Scan for the cell matching the given text and deliver its (X, Y) coordinate at center. 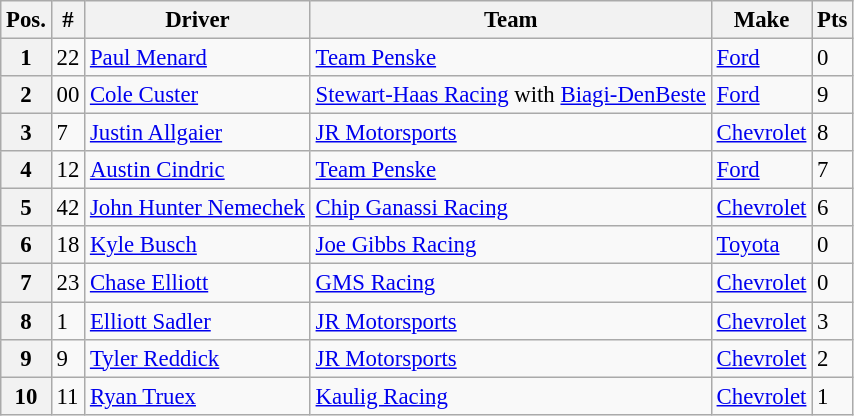
42 (68, 208)
Driver (198, 20)
Austin Cindric (198, 170)
# (68, 20)
Cole Custer (198, 95)
Kyle Busch (198, 245)
Paul Menard (198, 58)
Pos. (26, 20)
10 (26, 396)
Toyota (761, 245)
Chase Elliott (198, 283)
Stewart-Haas Racing with Biagi-DenBeste (510, 95)
22 (68, 58)
Kaulig Racing (510, 396)
Chip Ganassi Racing (510, 208)
11 (68, 396)
00 (68, 95)
Elliott Sadler (198, 321)
Team (510, 20)
5 (26, 208)
Ryan Truex (198, 396)
Joe Gibbs Racing (510, 245)
23 (68, 283)
Make (761, 20)
GMS Racing (510, 283)
4 (26, 170)
Tyler Reddick (198, 358)
Justin Allgaier (198, 133)
12 (68, 170)
Pts (832, 20)
John Hunter Nemechek (198, 208)
18 (68, 245)
